Identify which cell holds the provided text, then report its (X, Y) central coordinate. 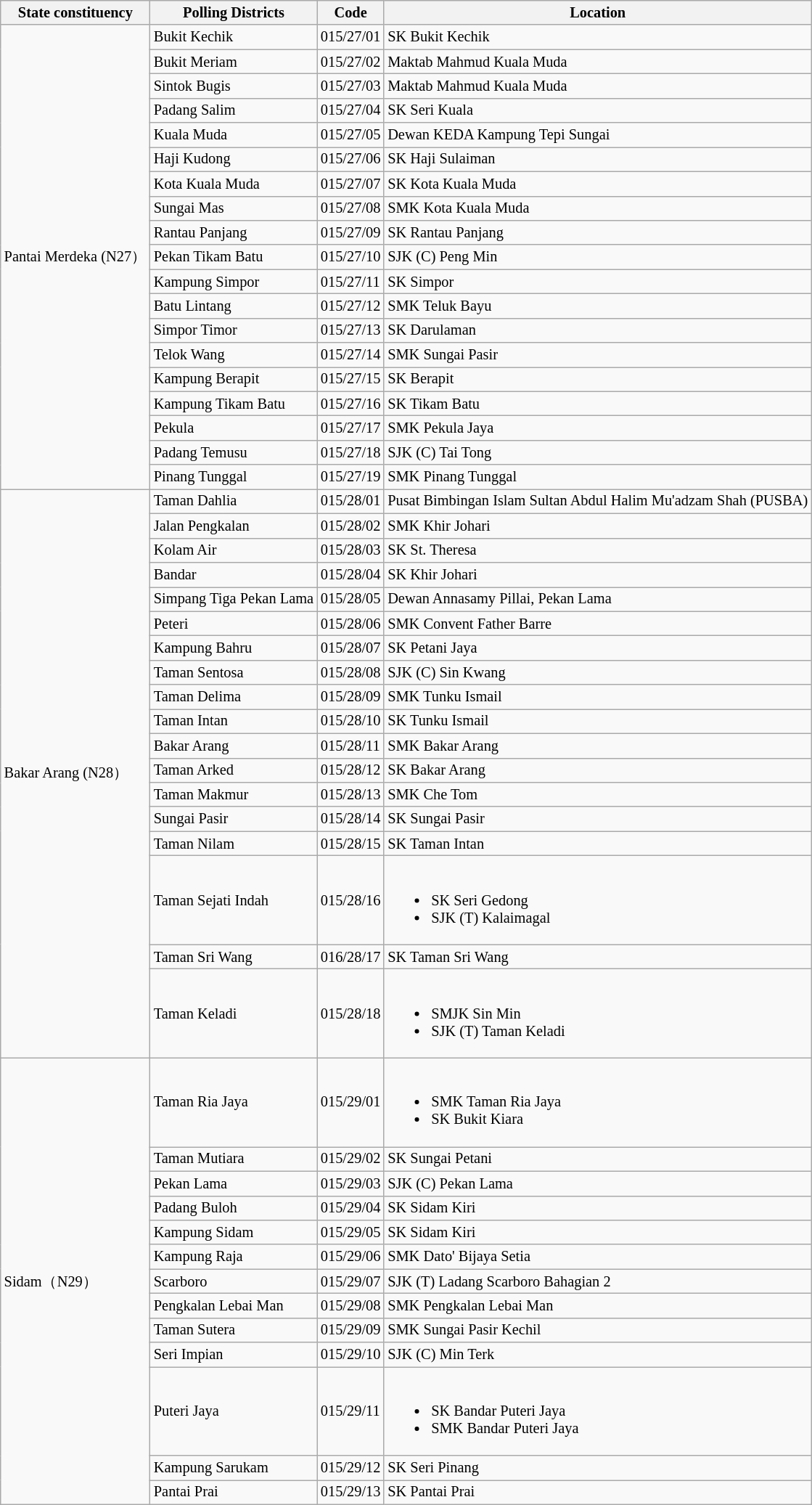
015/27/02 (350, 62)
Simpor Timor (234, 330)
Batu Lintang (234, 306)
SK Darulaman (598, 330)
Haji Kudong (234, 159)
015/27/03 (350, 86)
Scarboro (234, 1281)
015/28/14 (350, 819)
Pantai Prai (234, 1492)
015/29/06 (350, 1257)
SK Seri GedongSJK (T) Kalaimagal (598, 900)
SMK Sungai Pasir (598, 355)
015/27/07 (350, 184)
Pantai Merdeka (N27） (75, 257)
015/27/05 (350, 135)
SMK Convent Father Barre (598, 624)
Kampung Sidam (234, 1232)
Sungai Pasir (234, 819)
015/28/02 (350, 526)
015/27/04 (350, 110)
Polling Districts (234, 12)
SMK Taman Ria JayaSK Bukit Kiara (598, 1102)
Taman Mutiara (234, 1159)
015/27/10 (350, 257)
Location (598, 12)
Jalan Pengkalan (234, 526)
015/29/02 (350, 1159)
Kota Kuala Muda (234, 184)
Sidam（N29） (75, 1281)
Kampung Bahru (234, 648)
Seri Impian (234, 1355)
Taman Ria Jaya (234, 1102)
Pusat Bimbingan Islam Sultan Abdul Halim Mu'adzam Shah (PUSBA) (598, 501)
SK Taman Intan (598, 844)
015/28/18 (350, 1013)
SMK Bakar Arang (598, 746)
Puteri Jaya (234, 1411)
SK Berapit (598, 379)
SK Sungai Pasir (598, 819)
SMK Che Tom (598, 794)
Taman Keladi (234, 1013)
Kuala Muda (234, 135)
SMK Dato' Bijaya Setia (598, 1257)
Taman Dahlia (234, 501)
015/29/10 (350, 1355)
SJK (C) Sin Kwang (598, 672)
Dewan Annasamy Pillai, Pekan Lama (598, 599)
SK Khir Johari (598, 574)
SK Sungai Petani (598, 1159)
Kampung Sarukam (234, 1468)
Taman Nilam (234, 844)
SJK (C) Min Terk (598, 1355)
SJK (T) Ladang Scarboro Bahagian 2 (598, 1281)
SK Kota Kuala Muda (598, 184)
SK Seri Pinang (598, 1468)
Pekan Tikam Batu (234, 257)
015/27/09 (350, 232)
Pekan Lama (234, 1183)
015/29/12 (350, 1468)
SK Simpor (598, 282)
Taman Sentosa (234, 672)
015/28/11 (350, 746)
015/27/11 (350, 282)
Dewan KEDA Kampung Tepi Sungai (598, 135)
SJK (C) Peng Min (598, 257)
SMK Pinang Tunggal (598, 477)
015/29/08 (350, 1305)
Padang Temusu (234, 452)
SMK Tunku Ismail (598, 697)
Taman Intan (234, 721)
SJK (C) Tai Tong (598, 452)
Kolam Air (234, 550)
015/27/18 (350, 452)
Bakar Arang (234, 746)
015/28/03 (350, 550)
SMK Kota Kuala Muda (598, 208)
015/28/06 (350, 624)
015/27/06 (350, 159)
Pinang Tunggal (234, 477)
SK Seri Kuala (598, 110)
Sintok Bugis (234, 86)
Sungai Mas (234, 208)
015/29/07 (350, 1281)
Bukit Kechik (234, 37)
SK St. Theresa (598, 550)
Kampung Simpor (234, 282)
SMK Pekula Jaya (598, 428)
State constituency (75, 12)
Code (350, 12)
Taman Makmur (234, 794)
015/28/09 (350, 697)
015/28/05 (350, 599)
015/29/09 (350, 1330)
015/28/10 (350, 721)
015/29/05 (350, 1232)
SK Bandar Puteri JayaSMK Bandar Puteri Jaya (598, 1411)
015/27/08 (350, 208)
SMJK Sin MinSJK (T) Taman Keladi (598, 1013)
016/28/17 (350, 957)
015/27/13 (350, 330)
015/29/11 (350, 1411)
SK Petani Jaya (598, 648)
015/28/04 (350, 574)
015/28/12 (350, 770)
SMK Sungai Pasir Kechil (598, 1330)
Rantau Panjang (234, 232)
015/28/07 (350, 648)
SK Rantau Panjang (598, 232)
015/27/01 (350, 37)
015/27/14 (350, 355)
Taman Arked (234, 770)
015/27/19 (350, 477)
Kampung Berapit (234, 379)
015/29/13 (350, 1492)
SK Tunku Ismail (598, 721)
Peteri (234, 624)
015/29/01 (350, 1102)
SMK Teluk Bayu (598, 306)
015/28/15 (350, 844)
SK Bukit Kechik (598, 37)
015/28/16 (350, 900)
015/28/13 (350, 794)
Taman Sejati Indah (234, 900)
015/29/03 (350, 1183)
Taman Sutera (234, 1330)
Kampung Tikam Batu (234, 404)
015/27/16 (350, 404)
SK Haji Sulaiman (598, 159)
015/29/04 (350, 1208)
Padang Salim (234, 110)
Bandar (234, 574)
SJK (C) Pekan Lama (598, 1183)
015/27/12 (350, 306)
SK Tikam Batu (598, 404)
SMK Khir Johari (598, 526)
015/28/08 (350, 672)
SK Taman Sri Wang (598, 957)
Kampung Raja (234, 1257)
Padang Buloh (234, 1208)
015/28/01 (350, 501)
Bakar Arang (N28） (75, 772)
Pengkalan Lebai Man (234, 1305)
015/27/15 (350, 379)
SK Pantai Prai (598, 1492)
Simpang Tiga Pekan Lama (234, 599)
Taman Delima (234, 697)
SK Bakar Arang (598, 770)
Taman Sri Wang (234, 957)
Pekula (234, 428)
Telok Wang (234, 355)
Bukit Meriam (234, 62)
SMK Pengkalan Lebai Man (598, 1305)
015/27/17 (350, 428)
